Search for the cell housing the specified text and yield its [x, y] center coordinate. 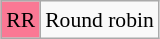
RR [20, 20]
Round robin [100, 20]
